Pinpoint the cell where the given text exists, returning its (X, Y) midpoint coordinate. 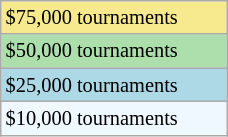
$25,000 tournaments (114, 85)
$10,000 tournaments (114, 118)
$50,000 tournaments (114, 51)
$75,000 tournaments (114, 17)
